Find where the given text appears and provide that cell's center as [X, Y] coordinate. 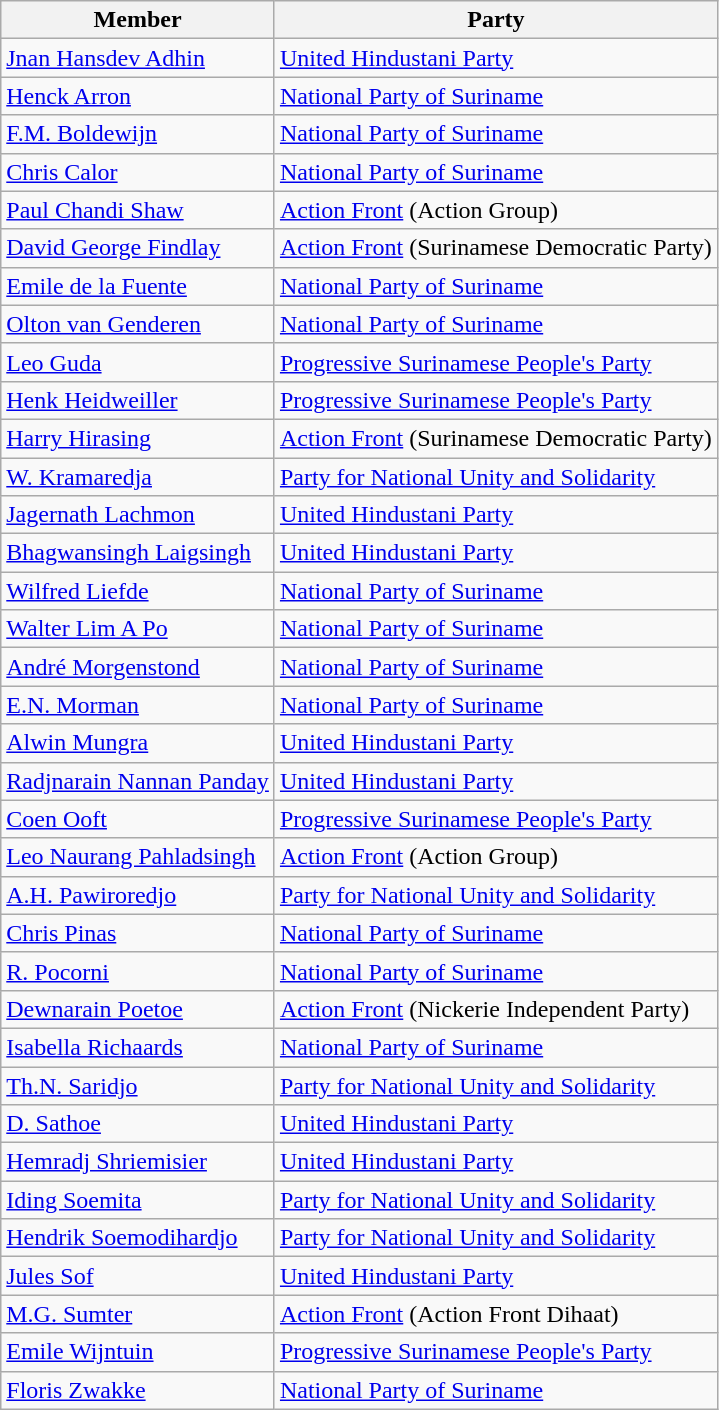
M.G. Sumter [138, 1314]
Harry Hirasing [138, 438]
Walter Lim A Po [138, 629]
Chris Calor [138, 172]
Bhagwansingh Laigsingh [138, 553]
E.N. Morman [138, 705]
Iding Soemita [138, 1200]
Hendrik Soemodihardjo [138, 1238]
Emile Wijntuin [138, 1352]
R. Pocorni [138, 971]
Leo Guda [138, 362]
Floris Zwakke [138, 1390]
David George Findlay [138, 248]
Coen Ooft [138, 819]
Chris Pinas [138, 933]
Jules Sof [138, 1276]
A.H. Pawiroredjo [138, 895]
Alwin Mungra [138, 743]
Henk Heidweiller [138, 400]
W. Kramaredja [138, 477]
Th.N. Saridjo [138, 1085]
Wilfred Liefde [138, 591]
Jnan Hansdev Adhin [138, 58]
Action Front (Action Front Dihaat) [496, 1314]
Action Front (Nickerie Independent Party) [496, 1009]
Jagernath Lachmon [138, 515]
André Morgenstond [138, 667]
Paul Chandi Shaw [138, 210]
F.M. Boldewijn [138, 134]
Olton van Genderen [138, 324]
Hemradj Shriemisier [138, 1162]
Leo Naurang Pahladsingh [138, 857]
Member [138, 20]
Isabella Richaards [138, 1047]
Dewnarain Poetoe [138, 1009]
Radjnarain Nannan Panday [138, 781]
Party [496, 20]
Henck Arron [138, 96]
D. Sathoe [138, 1124]
Emile de la Fuente [138, 286]
